Find where the given text appears and provide that cell's center as [x, y] coordinate. 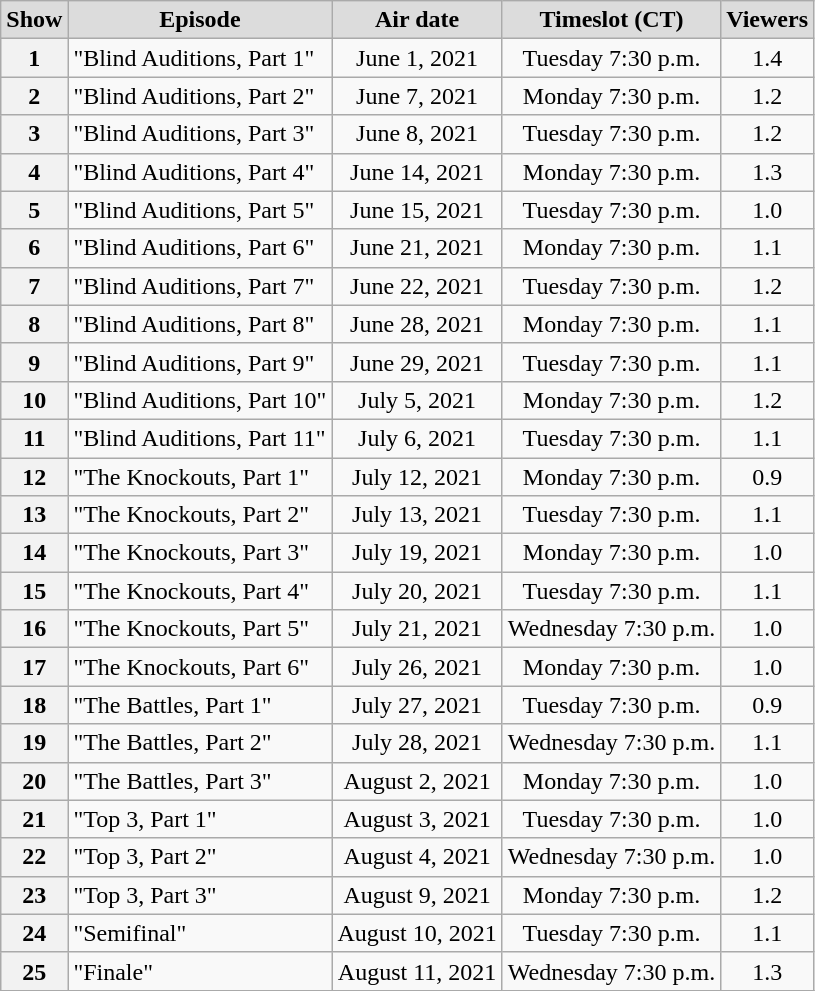
"Blind Auditions, Part 9" [200, 362]
Show [34, 20]
"Semifinal" [200, 933]
July 21, 2021 [417, 629]
June 21, 2021 [417, 248]
"The Knockouts, Part 1" [200, 477]
4 [34, 172]
1 [34, 58]
August 2, 2021 [417, 781]
July 20, 2021 [417, 591]
9 [34, 362]
19 [34, 743]
June 8, 2021 [417, 134]
August 9, 2021 [417, 895]
"Blind Auditions, Part 1" [200, 58]
June 29, 2021 [417, 362]
1.4 [768, 58]
16 [34, 629]
"Blind Auditions, Part 4" [200, 172]
"The Knockouts, Part 5" [200, 629]
July 5, 2021 [417, 400]
"The Knockouts, Part 4" [200, 591]
June 15, 2021 [417, 210]
July 13, 2021 [417, 515]
July 28, 2021 [417, 743]
12 [34, 477]
23 [34, 895]
August 4, 2021 [417, 857]
"The Battles, Part 2" [200, 743]
6 [34, 248]
August 3, 2021 [417, 819]
21 [34, 819]
"The Knockouts, Part 2" [200, 515]
Episode [200, 20]
7 [34, 286]
15 [34, 591]
"Blind Auditions, Part 10" [200, 400]
2 [34, 96]
"The Battles, Part 3" [200, 781]
"Top 3, Part 2" [200, 857]
June 28, 2021 [417, 324]
Air date [417, 20]
3 [34, 134]
"Finale" [200, 971]
"The Knockouts, Part 3" [200, 553]
13 [34, 515]
10 [34, 400]
July 19, 2021 [417, 553]
"The Knockouts, Part 6" [200, 667]
14 [34, 553]
"Top 3, Part 1" [200, 819]
August 10, 2021 [417, 933]
July 6, 2021 [417, 438]
"Blind Auditions, Part 2" [200, 96]
5 [34, 210]
July 27, 2021 [417, 705]
Viewers [768, 20]
25 [34, 971]
July 12, 2021 [417, 477]
August 11, 2021 [417, 971]
22 [34, 857]
"The Battles, Part 1" [200, 705]
20 [34, 781]
"Blind Auditions, Part 7" [200, 286]
24 [34, 933]
"Blind Auditions, Part 5" [200, 210]
July 26, 2021 [417, 667]
"Blind Auditions, Part 6" [200, 248]
Timeslot (CT) [611, 20]
"Top 3, Part 3" [200, 895]
"Blind Auditions, Part 11" [200, 438]
"Blind Auditions, Part 3" [200, 134]
17 [34, 667]
June 1, 2021 [417, 58]
June 14, 2021 [417, 172]
June 22, 2021 [417, 286]
"Blind Auditions, Part 8" [200, 324]
18 [34, 705]
11 [34, 438]
8 [34, 324]
June 7, 2021 [417, 96]
